Locate the cell with the specified text and output its (X, Y) center coordinate. 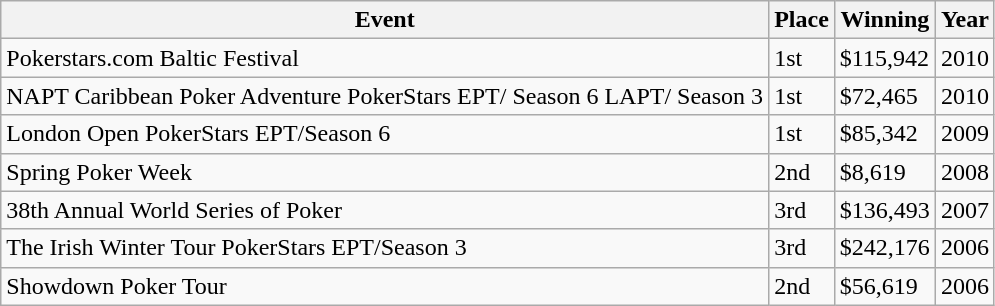
Pokerstars.com Baltic Festival (385, 58)
$85,342 (884, 134)
The Irish Winter Tour PokerStars EPT/Season 3 (385, 248)
$136,493 (884, 210)
2008 (964, 172)
$8,619 (884, 172)
$115,942 (884, 58)
2007 (964, 210)
38th Annual World Series of Poker (385, 210)
London Open PokerStars EPT/Season 6 (385, 134)
Place (802, 20)
Showdown Poker Tour (385, 286)
Year (964, 20)
2009 (964, 134)
$242,176 (884, 248)
Winning (884, 20)
Spring Poker Week (385, 172)
$72,465 (884, 96)
Event (385, 20)
$56,619 (884, 286)
NAPT Caribbean Poker Adventure PokerStars EPT/ Season 6 LAPT/ Season 3 (385, 96)
